Scan for the cell matching the given text and deliver its (x, y) coordinate at center. 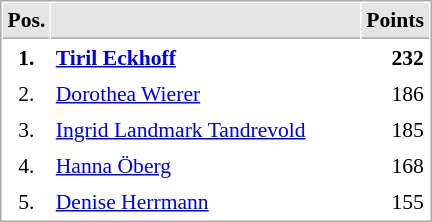
2. (26, 93)
Ingrid Landmark Tandrevold (206, 129)
3. (26, 129)
Tiril Eckhoff (206, 57)
Pos. (26, 21)
5. (26, 201)
168 (396, 165)
185 (396, 129)
155 (396, 201)
Points (396, 21)
1. (26, 57)
186 (396, 93)
Denise Herrmann (206, 201)
Dorothea Wierer (206, 93)
4. (26, 165)
232 (396, 57)
Hanna Öberg (206, 165)
